Locate the cell with the specified text and output its (x, y) center coordinate. 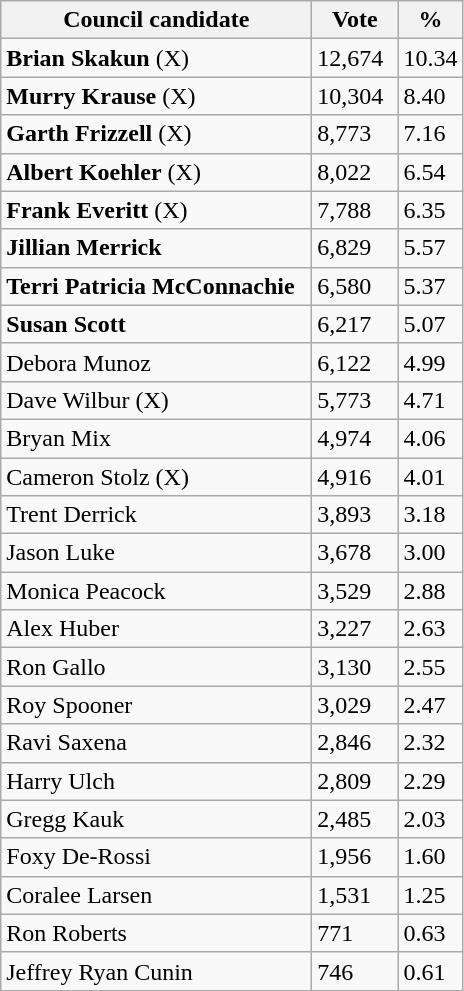
Jason Luke (156, 553)
1.25 (430, 895)
0.61 (430, 971)
10,304 (355, 96)
12,674 (355, 58)
2.29 (430, 781)
Ron Roberts (156, 933)
Bryan Mix (156, 438)
Vote (355, 20)
Gregg Kauk (156, 819)
2.47 (430, 705)
7.16 (430, 134)
3,227 (355, 629)
2,485 (355, 819)
746 (355, 971)
3,678 (355, 553)
Murry Krause (X) (156, 96)
2,846 (355, 743)
Cameron Stolz (X) (156, 477)
6,217 (355, 324)
Roy Spooner (156, 705)
4.99 (430, 362)
8,773 (355, 134)
5,773 (355, 400)
771 (355, 933)
Frank Everitt (X) (156, 210)
2.88 (430, 591)
6.35 (430, 210)
8.40 (430, 96)
4.71 (430, 400)
1.60 (430, 857)
Council candidate (156, 20)
Dave Wilbur (X) (156, 400)
1,956 (355, 857)
3.00 (430, 553)
2,809 (355, 781)
10.34 (430, 58)
Jillian Merrick (156, 248)
3.18 (430, 515)
3,529 (355, 591)
Garth Frizzell (X) (156, 134)
6.54 (430, 172)
6,580 (355, 286)
6,122 (355, 362)
Brian Skakun (X) (156, 58)
Monica Peacock (156, 591)
5.57 (430, 248)
Trent Derrick (156, 515)
2.03 (430, 819)
8,022 (355, 172)
4,916 (355, 477)
Foxy De-Rossi (156, 857)
3,130 (355, 667)
Debora Munoz (156, 362)
Alex Huber (156, 629)
1,531 (355, 895)
4.01 (430, 477)
3,029 (355, 705)
0.63 (430, 933)
4,974 (355, 438)
3,893 (355, 515)
Coralee Larsen (156, 895)
2.32 (430, 743)
2.55 (430, 667)
Ron Gallo (156, 667)
Jeffrey Ryan Cunin (156, 971)
Harry Ulch (156, 781)
Susan Scott (156, 324)
2.63 (430, 629)
Albert Koehler (X) (156, 172)
Ravi Saxena (156, 743)
5.37 (430, 286)
Terri Patricia McConnachie (156, 286)
7,788 (355, 210)
4.06 (430, 438)
% (430, 20)
5.07 (430, 324)
6,829 (355, 248)
